Provide the [x, y] coordinate of the cell's center where the given text is located.  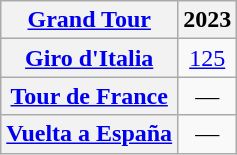
Vuelta a España [90, 134]
Giro d'Italia [90, 58]
125 [208, 58]
Tour de France [90, 96]
2023 [208, 20]
Grand Tour [90, 20]
